Return (X, Y) of the center of cell containing provided text 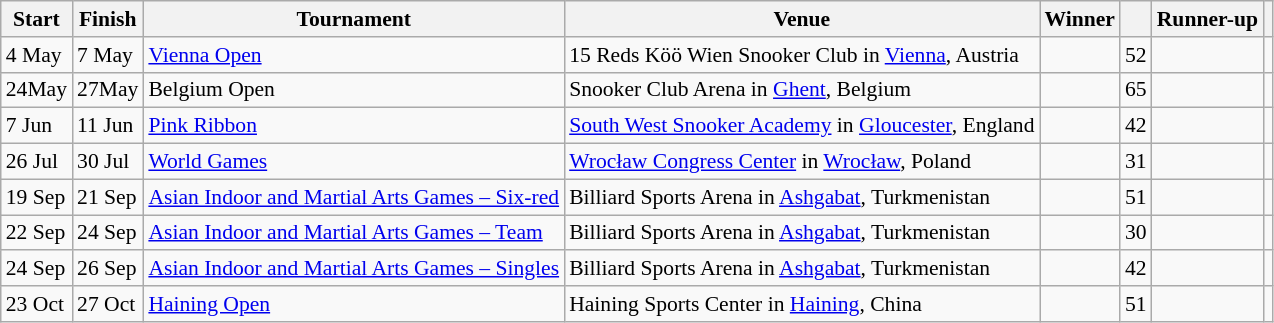
27May (108, 90)
65 (1136, 90)
Vienna Open (354, 55)
52 (1136, 55)
Belgium Open (354, 90)
31 (1136, 162)
23 Oct (36, 304)
22 Sep (36, 233)
21 Sep (108, 197)
26 Sep (108, 269)
7 May (108, 55)
Wrocław Congress Center in Wrocław, Poland (802, 162)
4 May (36, 55)
South West Snooker Academy in Gloucester, England (802, 126)
Haining Sports Center in Haining, China (802, 304)
Haining Open (354, 304)
Pink Ribbon (354, 126)
Runner-up (1208, 19)
24May (36, 90)
7 Jun (36, 126)
Asian Indoor and Martial Arts Games – Six-red (354, 197)
Start (36, 19)
Winner (1080, 19)
World Games (354, 162)
Finish (108, 19)
15 Reds Köö Wien Snooker Club in Vienna, Austria (802, 55)
Venue (802, 19)
Tournament (354, 19)
30 Jul (108, 162)
27 Oct (108, 304)
Asian Indoor and Martial Arts Games – Singles (354, 269)
11 Jun (108, 126)
19 Sep (36, 197)
30 (1136, 233)
Asian Indoor and Martial Arts Games – Team (354, 233)
Snooker Club Arena in Ghent, Belgium (802, 90)
26 Jul (36, 162)
